Output the (x, y) coordinate of the center of the cell containing the given text.  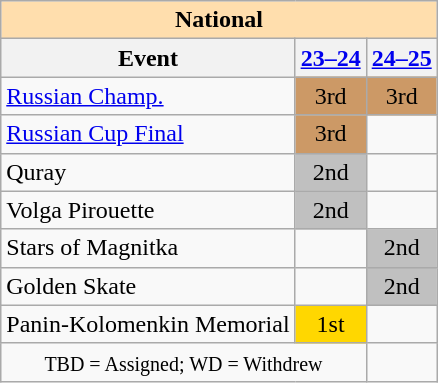
Quray (148, 172)
Golden Skate (148, 286)
Stars of Magnitka (148, 248)
TBD = Assigned; WD = Withdrew (184, 362)
Russian Cup Final (148, 134)
Panin-Kolomenkin Memorial (148, 324)
1st (330, 324)
Volga Pirouette (148, 210)
Event (148, 58)
Russian Champ. (148, 96)
National (219, 20)
24–25 (402, 58)
23–24 (330, 58)
